Search for the cell housing the specified text and yield its (X, Y) center coordinate. 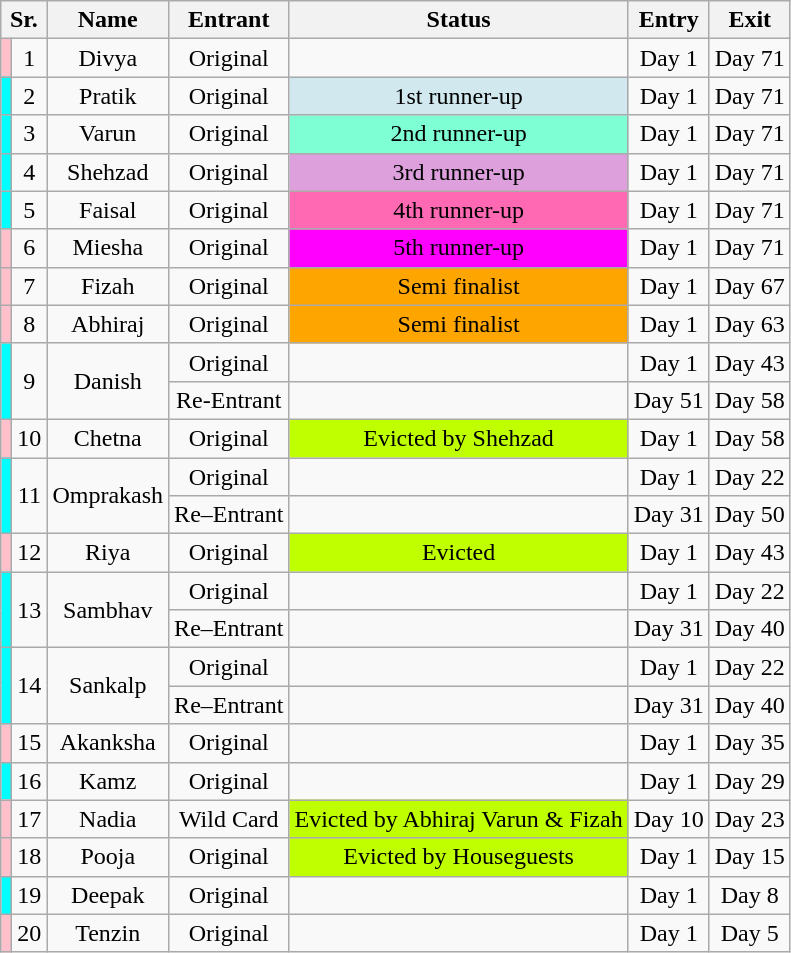
Day 10 (668, 819)
Sankalp (108, 686)
5th runner-up (458, 248)
Day 5 (750, 933)
Deepak (108, 895)
Tenzin (108, 933)
Akanksha (108, 743)
Day 29 (750, 781)
Day 50 (750, 515)
Sr. (24, 20)
Evicted by Shehzad (458, 438)
12 (30, 553)
Name (108, 20)
8 (30, 324)
Varun (108, 134)
Faisal (108, 210)
3rd runner-up (458, 172)
Re-Entrant (229, 400)
13 (30, 610)
Exit (750, 20)
Day 51 (668, 400)
4th runner-up (458, 210)
Day 35 (750, 743)
Day 67 (750, 286)
2 (30, 96)
Evicted (458, 553)
Entrant (229, 20)
Miesha (108, 248)
Divya (108, 58)
Danish (108, 381)
Day 15 (750, 857)
4 (30, 172)
16 (30, 781)
Kamz (108, 781)
Shehzad (108, 172)
Evicted by Abhiraj Varun & Fizah (458, 819)
15 (30, 743)
2nd runner-up (458, 134)
Omprakash (108, 496)
Sambhav (108, 610)
Day 63 (750, 324)
10 (30, 438)
14 (30, 686)
11 (30, 496)
9 (30, 381)
Pooja (108, 857)
18 (30, 857)
Chetna (108, 438)
20 (30, 933)
Abhiraj (108, 324)
Pratik (108, 96)
Wild Card (229, 819)
Day 8 (750, 895)
6 (30, 248)
Nadia (108, 819)
1st runner-up (458, 96)
3 (30, 134)
Fizah (108, 286)
19 (30, 895)
Riya (108, 553)
Entry (668, 20)
17 (30, 819)
Status (458, 20)
Day 23 (750, 819)
5 (30, 210)
Evicted by Houseguests (458, 857)
7 (30, 286)
1 (30, 58)
